Return [x, y] of the center of cell containing provided text 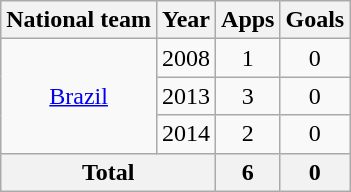
Brazil [79, 96]
1 [248, 58]
Total [108, 172]
2008 [186, 58]
Goals [315, 20]
6 [248, 172]
3 [248, 96]
2014 [186, 134]
2013 [186, 96]
National team [79, 20]
2 [248, 134]
Year [186, 20]
Apps [248, 20]
